Find where the given text appears and provide that cell's center as (X, Y) coordinate. 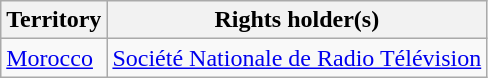
Société Nationale de Radio Télévision (297, 58)
Territory (54, 20)
Rights holder(s) (297, 20)
Morocco (54, 58)
